Locate the cell with the specified text and output its [x, y] center coordinate. 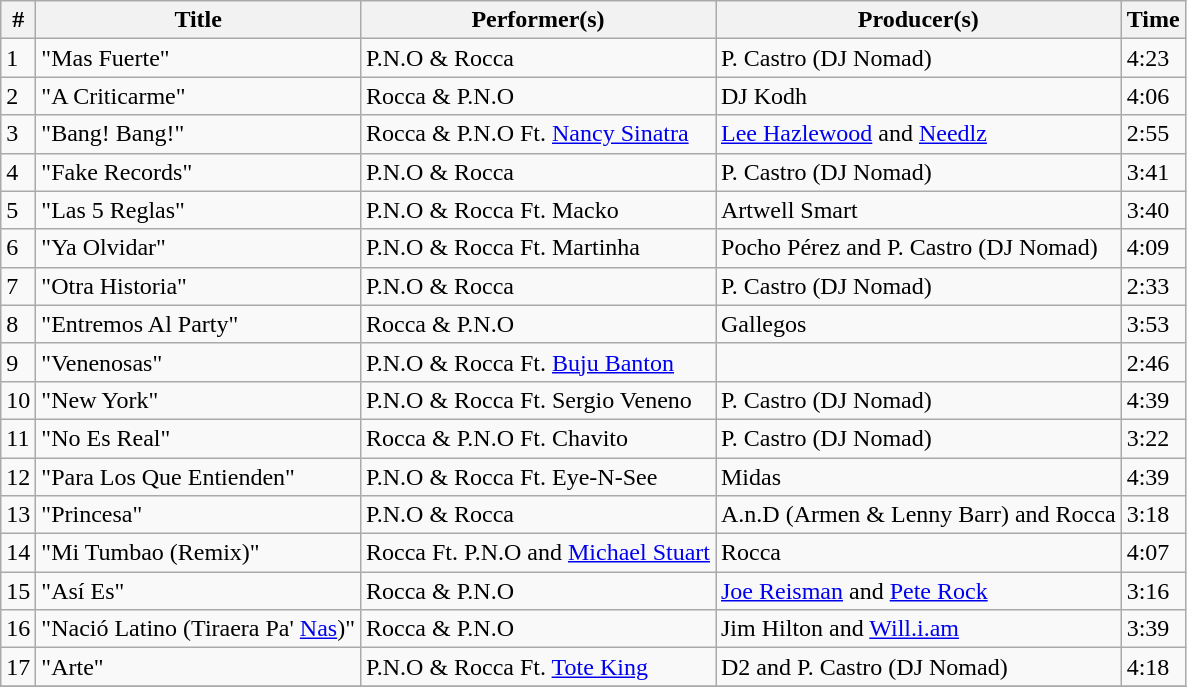
"Fake Records" [198, 172]
Rocca & P.N.O Ft. Chavito [538, 438]
"Mi Tumbao (Remix)" [198, 553]
3:22 [1153, 438]
A.n.D (Armen & Lenny Barr) and Rocca [919, 515]
DJ Kodh [919, 96]
Jim Hilton and Will.i.am [919, 629]
"Princesa" [198, 515]
2:33 [1153, 286]
"Ya Olvidar" [198, 248]
Title [198, 20]
P.N.O & Rocca Ft. Macko [538, 210]
3 [18, 134]
"Arte" [198, 667]
3:16 [1153, 591]
P.N.O & Rocca Ft. Martinha [538, 248]
Producer(s) [919, 20]
"Las 5 Reglas" [198, 210]
9 [18, 362]
5 [18, 210]
Lee Hazlewood and Needlz [919, 134]
P.N.O & Rocca Ft. Sergio Veneno [538, 400]
"Venenosas" [198, 362]
8 [18, 324]
"A Criticarme" [198, 96]
"New York" [198, 400]
2 [18, 96]
"Nació Latino (Tiraera Pa' Nas)" [198, 629]
3:53 [1153, 324]
Rocca Ft. P.N.O and Michael Stuart [538, 553]
12 [18, 477]
"Así Es" [198, 591]
"Bang! Bang!" [198, 134]
P.N.O & Rocca Ft. Eye-N-See [538, 477]
4:06 [1153, 96]
"No Es Real" [198, 438]
7 [18, 286]
"Para Los Que Entienden" [198, 477]
14 [18, 553]
Rocca [919, 553]
17 [18, 667]
Joe Reisman and Pete Rock [919, 591]
15 [18, 591]
3:41 [1153, 172]
6 [18, 248]
Pocho Pérez and P. Castro (DJ Nomad) [919, 248]
"Mas Fuerte" [198, 58]
4:23 [1153, 58]
Time [1153, 20]
13 [18, 515]
P.N.O & Rocca Ft. Tote King [538, 667]
# [18, 20]
"Entremos Al Party" [198, 324]
Performer(s) [538, 20]
2:46 [1153, 362]
4 [18, 172]
Rocca & P.N.O Ft. Nancy Sinatra [538, 134]
Gallegos [919, 324]
P.N.O & Rocca Ft. Buju Banton [538, 362]
"Otra Historia" [198, 286]
D2 and P. Castro (DJ Nomad) [919, 667]
2:55 [1153, 134]
16 [18, 629]
4:18 [1153, 667]
10 [18, 400]
Midas [919, 477]
4:09 [1153, 248]
3:39 [1153, 629]
1 [18, 58]
3:18 [1153, 515]
Artwell Smart [919, 210]
3:40 [1153, 210]
4:07 [1153, 553]
11 [18, 438]
